From the cell containing the given text, extract its center point as [x, y] coordinate. 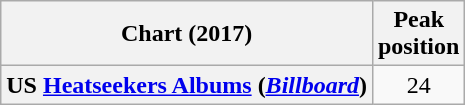
Chart (2017) [187, 34]
24 [418, 85]
US Heatseekers Albums (Billboard) [187, 85]
Peakposition [418, 34]
